Search for the cell housing the specified text and yield its (X, Y) center coordinate. 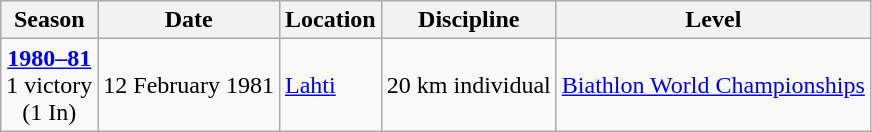
Location (331, 20)
12 February 1981 (189, 85)
Discipline (468, 20)
20 km individual (468, 85)
Lahti (331, 85)
1980–81 1 victory (1 In) (50, 85)
Biathlon World Championships (713, 85)
Season (50, 20)
Level (713, 20)
Date (189, 20)
